Find where the given text appears and provide that cell's center as [x, y] coordinate. 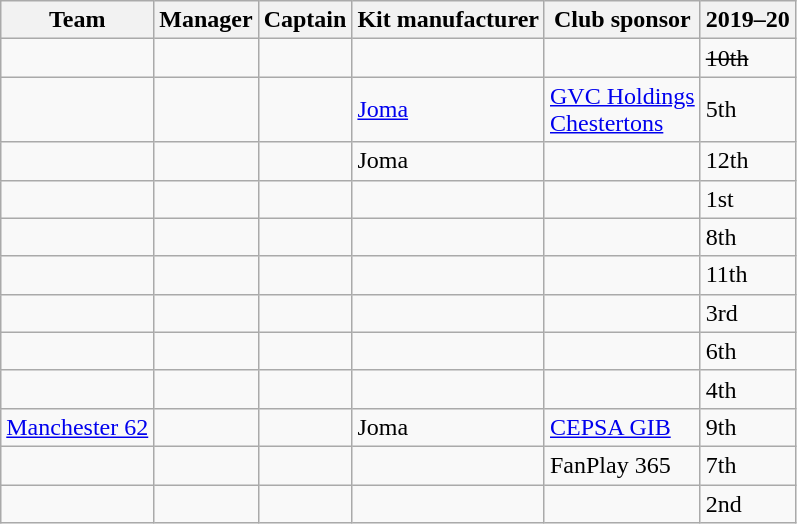
Manchester 62 [78, 427]
2019–20 [748, 20]
5th [748, 110]
6th [748, 351]
Club sponsor [622, 20]
Captain [305, 20]
9th [748, 427]
3rd [748, 313]
FanPlay 365 [622, 465]
2nd [748, 503]
Kit manufacturer [448, 20]
11th [748, 275]
GVC HoldingsChestertons [622, 110]
12th [748, 161]
4th [748, 389]
10th [748, 58]
CEPSA GIB [622, 427]
8th [748, 237]
Manager [206, 20]
Team [78, 20]
1st [748, 199]
7th [748, 465]
